For the text-containing cell, return its midpoint in (X, Y) coordinate format. 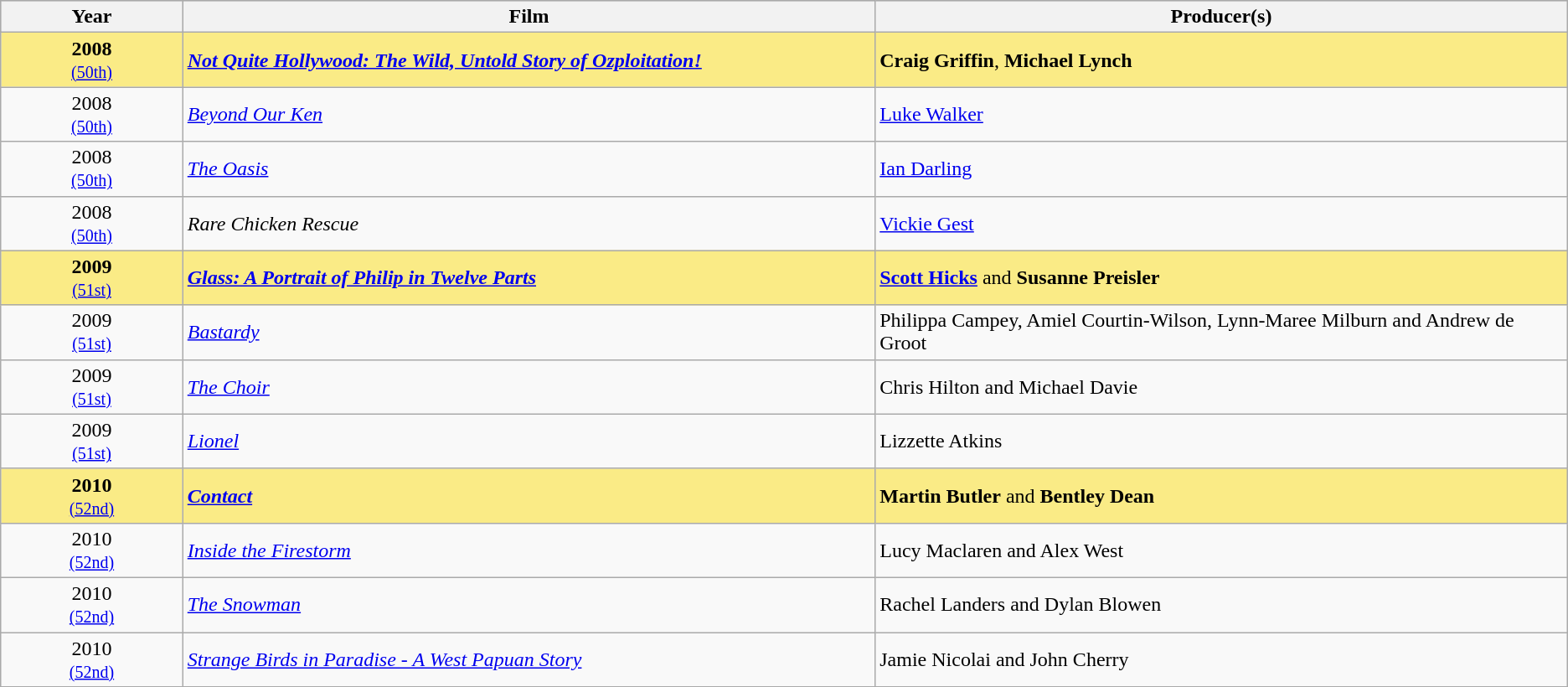
Rachel Landers and Dylan Blowen (1221, 605)
Bastardy (529, 332)
Producer(s) (1221, 17)
Film (529, 17)
Ian Darling (1221, 169)
Not Quite Hollywood: The Wild, Untold Story of Ozploitation! (529, 60)
Glass: A Portrait of Philip in Twelve Parts (529, 278)
Vickie Gest (1221, 223)
Inside the Firestorm (529, 550)
Scott Hicks and Susanne Preisler (1221, 278)
Lionel (529, 441)
The Snowman (529, 605)
Jamie Nicolai and John Cherry (1221, 659)
Luke Walker (1221, 114)
Beyond Our Ken (529, 114)
Rare Chicken Rescue (529, 223)
Martin Butler and Bentley Dean (1221, 496)
Craig Griffin, Michael Lynch (1221, 60)
The Oasis (529, 169)
Lucy Maclaren and Alex West (1221, 550)
Year (92, 17)
Philippa Campey, Amiel Courtin-Wilson, Lynn-Maree Milburn and Andrew de Groot (1221, 332)
Contact (529, 496)
Strange Birds in Paradise - A West Papuan Story (529, 659)
The Choir (529, 387)
Lizzette Atkins (1221, 441)
Chris Hilton and Michael Davie (1221, 387)
